Extract the (X, Y) coordinate from the center of the cell holding the provided text.  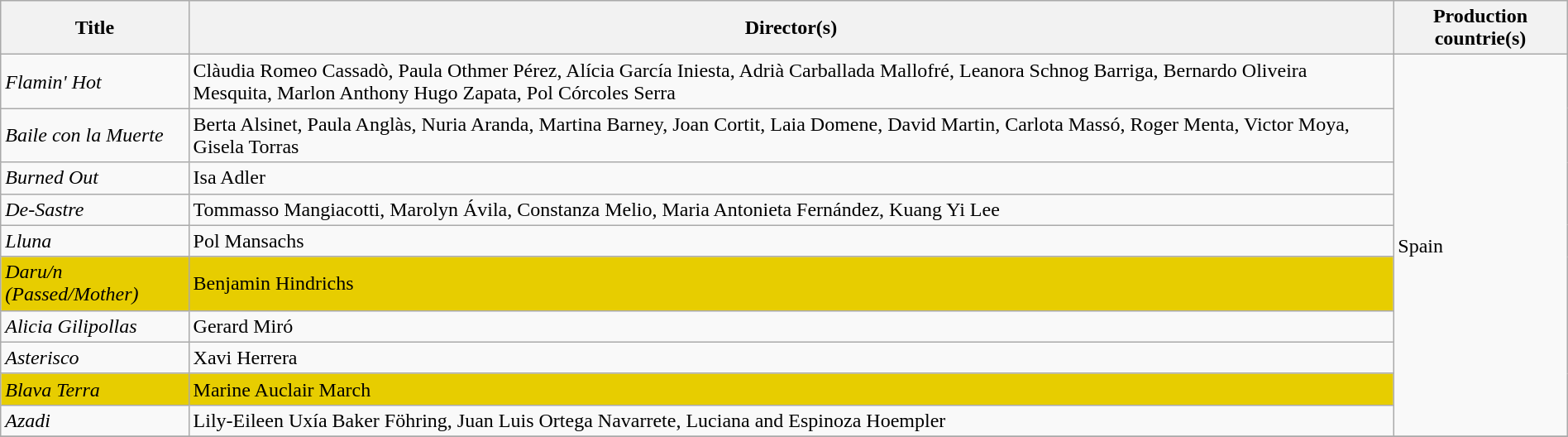
Flamin' Hot (94, 81)
Blava Terra (94, 389)
Daru/n (Passed/Mother) (94, 283)
Production countrie(s) (1480, 28)
De-Sastre (94, 209)
Azadi (94, 420)
Pol Mansachs (791, 241)
Asterisco (94, 358)
Xavi Herrera (791, 358)
Baile con la Muerte (94, 136)
Alicia Gilipollas (94, 326)
Marine Auclair March (791, 389)
Spain (1480, 246)
Gerard Miró (791, 326)
Benjamin Hindrichs (791, 283)
Lluna (94, 241)
Title (94, 28)
Burned Out (94, 178)
Tommasso Mangiacotti, Marolyn Ávila, Constanza Melio, Maria Antonieta Fernández, Kuang Yi Lee (791, 209)
Lily-Eileen Uxía Baker Föhring, Juan Luis Ortega Navarrete, Luciana and Espinoza Hoempler (791, 420)
Director(s) (791, 28)
Isa Adler (791, 178)
